Scan for the cell matching the given text and deliver its [X, Y] coordinate at center. 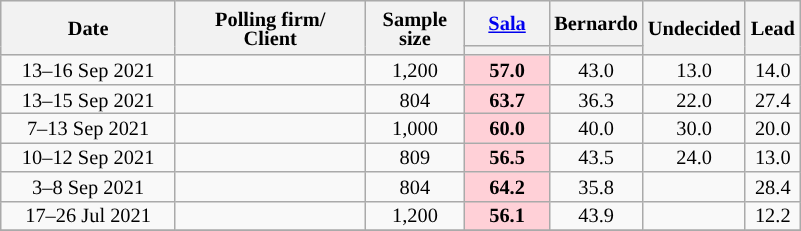
10–12 Sep 2021 [88, 156]
Undecided [694, 28]
809 [415, 156]
Date [88, 28]
64.2 [508, 186]
36.3 [596, 98]
Lead [772, 28]
Sample size [415, 28]
Sala [508, 22]
56.1 [508, 216]
3–8 Sep 2021 [88, 186]
63.7 [508, 98]
60.0 [508, 128]
57.0 [508, 70]
27.4 [772, 98]
28.4 [772, 186]
Polling firm/Client [270, 28]
30.0 [694, 128]
Bernardo [596, 22]
43.9 [596, 216]
43.0 [596, 70]
12.2 [772, 216]
14.0 [772, 70]
40.0 [596, 128]
20.0 [772, 128]
35.8 [596, 186]
7–13 Sep 2021 [88, 128]
1,000 [415, 128]
17–26 Jul 2021 [88, 216]
43.5 [596, 156]
56.5 [508, 156]
24.0 [694, 156]
13–15 Sep 2021 [88, 98]
22.0 [694, 98]
13–16 Sep 2021 [88, 70]
